Search for the cell housing the specified text and yield its (X, Y) center coordinate. 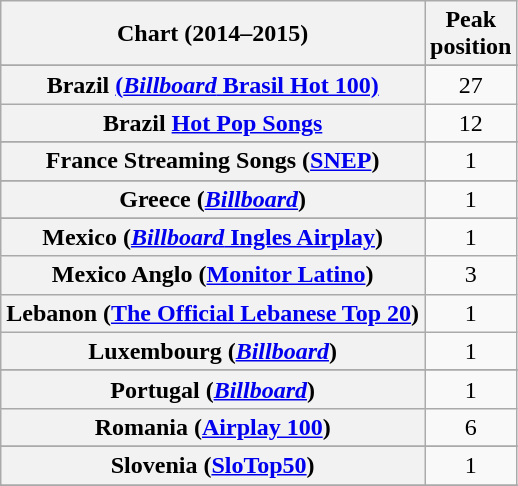
Mexico (Billboard Ingles Airplay) (213, 237)
Romania (Airplay 100) (213, 427)
Brazil Hot Pop Songs (213, 123)
Lebanon (The Official Lebanese Top 20) (213, 313)
Brazil (Billboard Brasil Hot 100) (213, 85)
Greece (Billboard) (213, 199)
France Streaming Songs (SNEP) (213, 161)
3 (471, 275)
27 (471, 85)
Luxembourg (Billboard) (213, 351)
Portugal (Billboard) (213, 389)
Peakposition (471, 34)
Slovenia (SloTop50) (213, 465)
Mexico Anglo (Monitor Latino) (213, 275)
12 (471, 123)
6 (471, 427)
Chart (2014–2015) (213, 34)
